Find where the given text appears and provide that cell's center as [X, Y] coordinate. 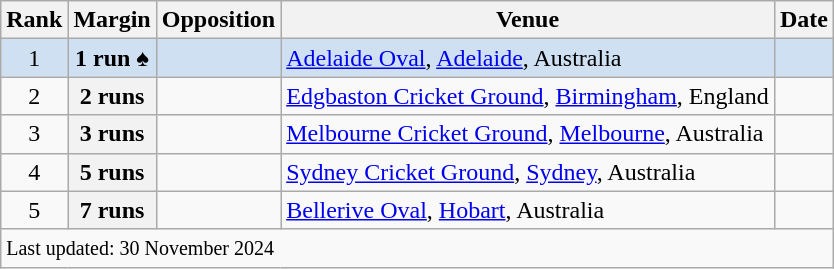
1 [34, 58]
3 runs [112, 134]
4 [34, 172]
1 run ♠ [112, 58]
Date [804, 20]
Edgbaston Cricket Ground, Birmingham, England [528, 96]
5 [34, 210]
Opposition [218, 20]
Melbourne Cricket Ground, Melbourne, Australia [528, 134]
7 runs [112, 210]
Last updated: 30 November 2024 [418, 248]
Adelaide Oval, Adelaide, Australia [528, 58]
5 runs [112, 172]
2 [34, 96]
3 [34, 134]
2 runs [112, 96]
Bellerive Oval, Hobart, Australia [528, 210]
Venue [528, 20]
Sydney Cricket Ground, Sydney, Australia [528, 172]
Rank [34, 20]
Margin [112, 20]
